From the cell containing the given text, extract its center point as (X, Y) coordinate. 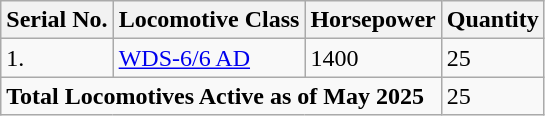
Total Locomotives Active as of May 2025 (221, 96)
1. (57, 58)
Serial No. (57, 20)
Locomotive Class (209, 20)
WDS-6/6 AD (209, 58)
1400 (373, 58)
Quantity (492, 20)
Horsepower (373, 20)
